Capture the cell that displays the provided text and extract its [x, y] central coordinate. 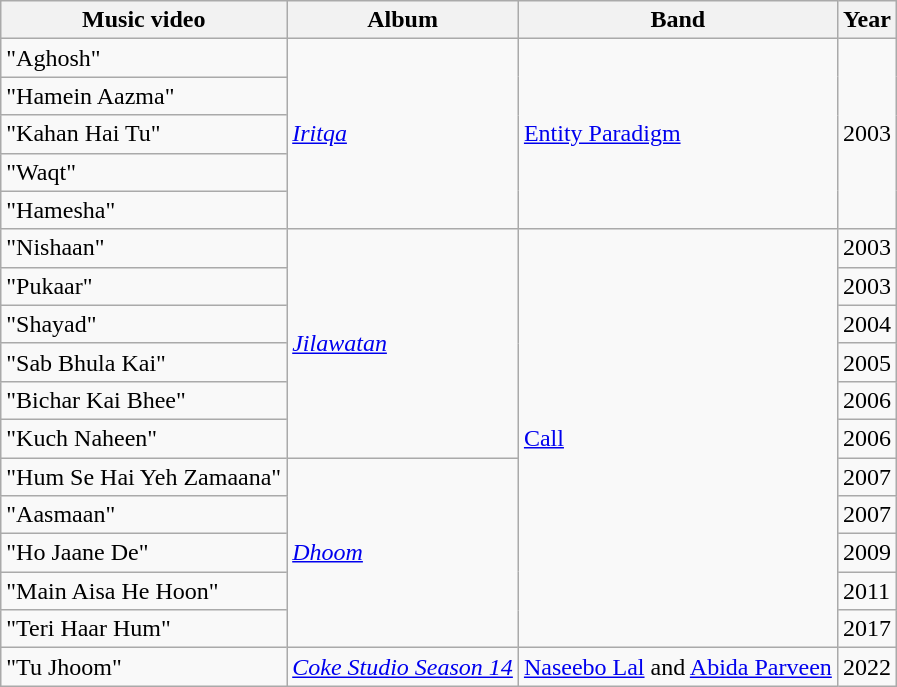
Call [678, 438]
Album [403, 20]
2009 [866, 553]
"Bichar Kai Bhee" [144, 400]
"Aasmaan" [144, 515]
Jilawatan [403, 343]
"Hamesha" [144, 210]
Iritqa [403, 134]
"Main Aisa He Hoon" [144, 591]
Dhoom [403, 553]
Music video [144, 20]
Band [678, 20]
"Hamein Aazma" [144, 96]
2011 [866, 591]
Entity Paradigm [678, 134]
"Waqt" [144, 172]
"Hum Se Hai Yeh Zamaana" [144, 477]
2004 [866, 324]
Coke Studio Season 14 [403, 667]
"Ho Jaane De" [144, 553]
"Aghosh" [144, 58]
"Nishaan" [144, 248]
2022 [866, 667]
2017 [866, 629]
"Shayad" [144, 324]
Naseebo Lal and Abida Parveen [678, 667]
"Teri Haar Hum" [144, 629]
2005 [866, 362]
Year [866, 20]
"Sab Bhula Kai" [144, 362]
"Kahan Hai Tu" [144, 134]
"Kuch Naheen" [144, 438]
"Tu Jhoom" [144, 667]
"Pukaar" [144, 286]
